Detect which cell encompasses the target text, then output its [X, Y] center coordinate. 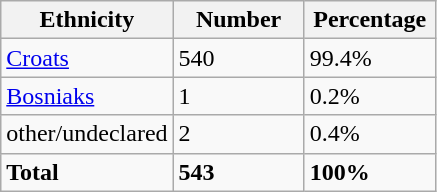
0.2% [370, 96]
1 [238, 96]
2 [238, 134]
Bosniaks [87, 96]
540 [238, 58]
543 [238, 172]
99.4% [370, 58]
Croats [87, 58]
Total [87, 172]
Percentage [370, 20]
0.4% [370, 134]
Ethnicity [87, 20]
100% [370, 172]
Number [238, 20]
other/undeclared [87, 134]
